Return (x, y) of the center of cell containing provided text 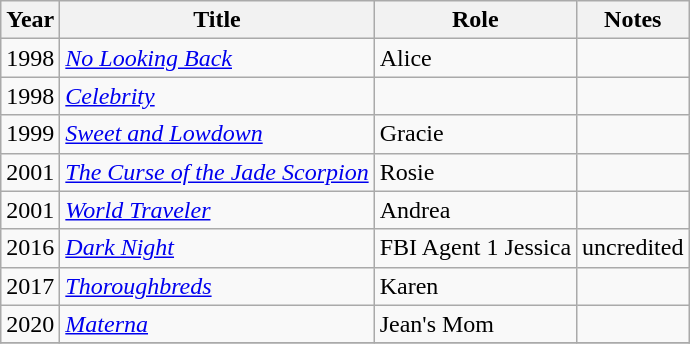
Rosie (475, 172)
Andrea (475, 210)
2016 (30, 248)
Alice (475, 58)
1999 (30, 134)
Notes (633, 20)
2020 (30, 324)
2017 (30, 286)
Sweet and Lowdown (217, 134)
The Curse of the Jade Scorpion (217, 172)
Role (475, 20)
Gracie (475, 134)
Thoroughbreds (217, 286)
Dark Night (217, 248)
Celebrity (217, 96)
World Traveler (217, 210)
uncredited (633, 248)
Materna (217, 324)
Title (217, 20)
Karen (475, 286)
No Looking Back (217, 58)
FBI Agent 1 Jessica (475, 248)
Year (30, 20)
Jean's Mom (475, 324)
